Return [x, y] of the center of cell containing provided text 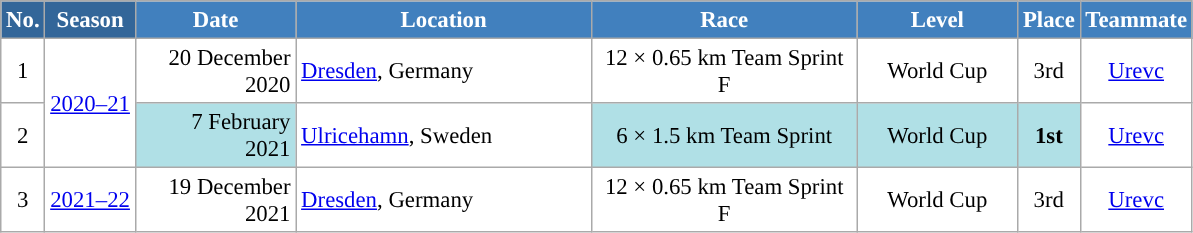
1st [1049, 136]
Location [444, 20]
7 February 2021 [216, 136]
No. [23, 20]
19 December 2021 [216, 200]
2020–21 [90, 104]
Date [216, 20]
2 [23, 136]
Season [90, 20]
Ulricehamn, Sweden [444, 136]
2021–22 [90, 200]
Place [1049, 20]
Level [938, 20]
20 December 2020 [216, 72]
6 × 1.5 km Team Sprint [724, 136]
3 [23, 200]
Race [724, 20]
1 [23, 72]
Teammate [1136, 20]
